From the cell containing the given text, extract its center point as [X, Y] coordinate. 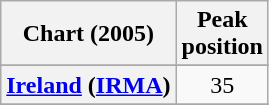
35 [222, 85]
Chart (2005) [88, 34]
Ireland (IRMA) [88, 85]
Peakposition [222, 34]
